Pinpoint the cell where the given text exists, returning its (X, Y) midpoint coordinate. 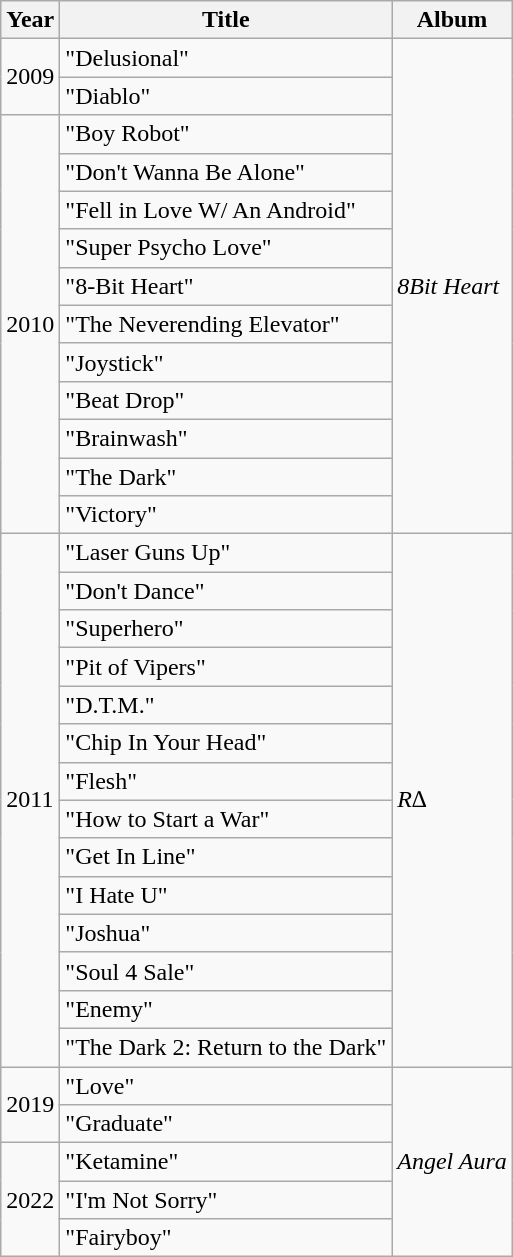
"Love" (226, 1085)
"8-Bit Heart" (226, 286)
"The Dark 2: Return to the Dark" (226, 1047)
"Laser Guns Up" (226, 553)
"Get In Line" (226, 857)
"Boy Robot" (226, 134)
"Beat Drop" (226, 400)
"Fairyboy" (226, 1238)
"Ketamine" (226, 1162)
"Fell in Love W/ An Android" (226, 210)
"Graduate" (226, 1124)
"Diablo" (226, 96)
2010 (30, 324)
"Superhero" (226, 629)
2009 (30, 77)
8Bit Heart (452, 286)
"Brainwash" (226, 438)
"Pit of Vipers" (226, 667)
"The Neverending Elevator" (226, 324)
"Don't Dance" (226, 591)
"Enemy" (226, 1009)
"I Hate U" (226, 895)
2011 (30, 800)
"Don't Wanna Be Alone" (226, 172)
"How to Start a War" (226, 819)
"Chip In Your Head" (226, 743)
"Super Psycho Love" (226, 248)
2022 (30, 1200)
R∆ (452, 800)
Album (452, 20)
"I'm Not Sorry" (226, 1200)
Year (30, 20)
"The Dark" (226, 477)
"Victory" (226, 515)
Title (226, 20)
Angel Aura (452, 1161)
"D.T.M." (226, 705)
"Joshua" (226, 933)
2019 (30, 1104)
"Flesh" (226, 781)
"Soul 4 Sale" (226, 971)
"Delusional" (226, 58)
"Joystick" (226, 362)
